Pinpoint the cell where the given text exists, returning its [X, Y] midpoint coordinate. 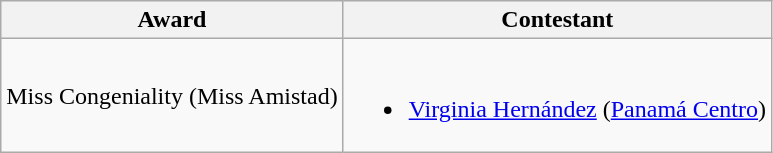
Miss Congeniality (Miss Amistad) [172, 96]
Award [172, 20]
Contestant [557, 20]
Virginia Hernández (Panamá Centro) [557, 96]
